Return the (x, y) coordinate for the center point of the cell that contains the specified text.  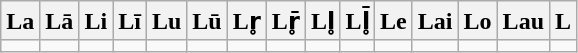
Lū (207, 21)
Le (394, 21)
L (564, 21)
Lu (166, 21)
Lī (130, 21)
Lai (435, 21)
Lr̥ (246, 21)
Lo (478, 21)
Lr̥̄ (286, 21)
La (20, 21)
Lau (523, 21)
Ll̥ (322, 21)
Lā (60, 21)
Ll̥̄ (358, 21)
Li (96, 21)
